Locate the cell with the specified text and output its (X, Y) center coordinate. 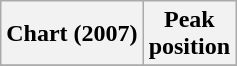
Peakposition (189, 34)
Chart (2007) (72, 34)
